Extract the [X, Y] coordinate from the center of the cell holding the provided text.  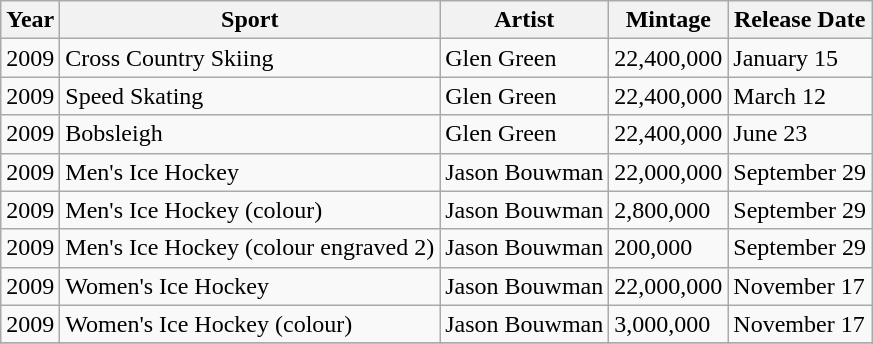
Mintage [668, 20]
Release Date [800, 20]
Artist [524, 20]
Speed Skating [250, 96]
Cross Country Skiing [250, 58]
Men's Ice Hockey (colour) [250, 210]
2,800,000 [668, 210]
Women's Ice Hockey [250, 286]
3,000,000 [668, 324]
Bobsleigh [250, 134]
Men's Ice Hockey (colour engraved 2) [250, 248]
March 12 [800, 96]
Sport [250, 20]
Women's Ice Hockey (colour) [250, 324]
Year [30, 20]
Men's Ice Hockey [250, 172]
January 15 [800, 58]
200,000 [668, 248]
June 23 [800, 134]
